Determine the (x, y) coordinate at the center of the cell enclosing the given text.  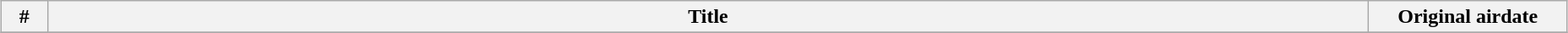
Title (708, 17)
# (24, 17)
Original airdate (1468, 17)
